Return the (X, Y) coordinate for the center point of the cell that contains the specified text.  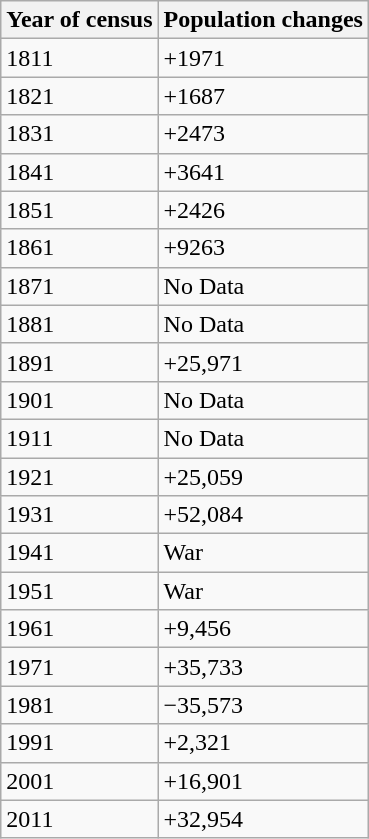
1821 (80, 96)
1961 (80, 629)
2001 (80, 781)
1881 (80, 324)
+25,971 (263, 362)
1851 (80, 210)
+32,954 (263, 819)
Population changes (263, 20)
+25,059 (263, 477)
1901 (80, 400)
1811 (80, 58)
+1687 (263, 96)
+1971 (263, 58)
1991 (80, 743)
+2,321 (263, 743)
+16,901 (263, 781)
1891 (80, 362)
+35,733 (263, 667)
1841 (80, 172)
+2473 (263, 134)
1971 (80, 667)
1931 (80, 515)
+9,456 (263, 629)
+9263 (263, 248)
1981 (80, 705)
1831 (80, 134)
+2426 (263, 210)
−35,573 (263, 705)
2011 (80, 819)
1921 (80, 477)
1871 (80, 286)
1951 (80, 591)
+52,084 (263, 515)
1941 (80, 553)
+3641 (263, 172)
1861 (80, 248)
1911 (80, 438)
Year of census (80, 20)
